Pinpoint the cell where the given text exists, returning its (x, y) midpoint coordinate. 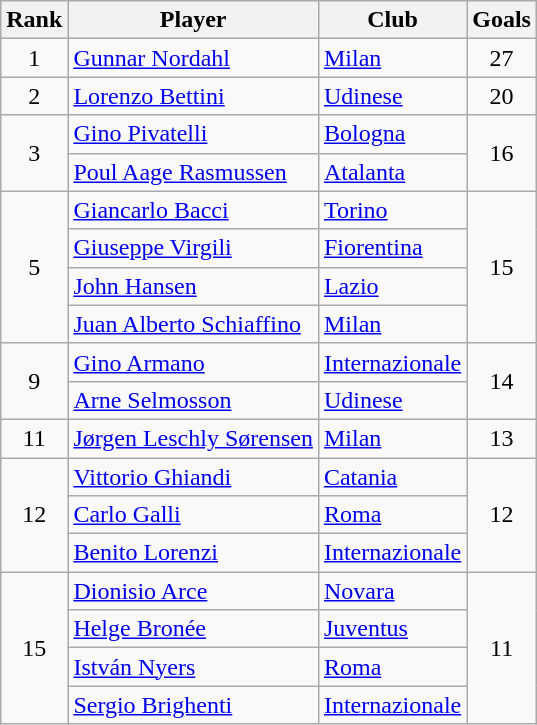
20 (502, 96)
16 (502, 153)
Jørgen Leschly Sørensen (194, 438)
Goals (502, 20)
István Nyers (194, 667)
Sergio Brighenti (194, 705)
John Hansen (194, 286)
Lazio (392, 286)
Catania (392, 477)
Juventus (392, 629)
1 (34, 58)
9 (34, 381)
Giancarlo Bacci (194, 210)
Giuseppe Virgili (194, 248)
Benito Lorenzi (194, 553)
Arne Selmosson (194, 400)
Fiorentina (392, 248)
Gunnar Nordahl (194, 58)
Lorenzo Bettini (194, 96)
27 (502, 58)
Vittorio Ghiandi (194, 477)
Rank (34, 20)
Gino Armano (194, 362)
14 (502, 381)
3 (34, 153)
5 (34, 267)
Carlo Galli (194, 515)
Helge Bronée (194, 629)
2 (34, 96)
Bologna (392, 134)
Atalanta (392, 172)
Gino Pivatelli (194, 134)
Poul Aage Rasmussen (194, 172)
Novara (392, 591)
Dionisio Arce (194, 591)
Club (392, 20)
Player (194, 20)
Torino (392, 210)
13 (502, 438)
Juan Alberto Schiaffino (194, 324)
